For the text-containing cell, return its midpoint in [X, Y] coordinate format. 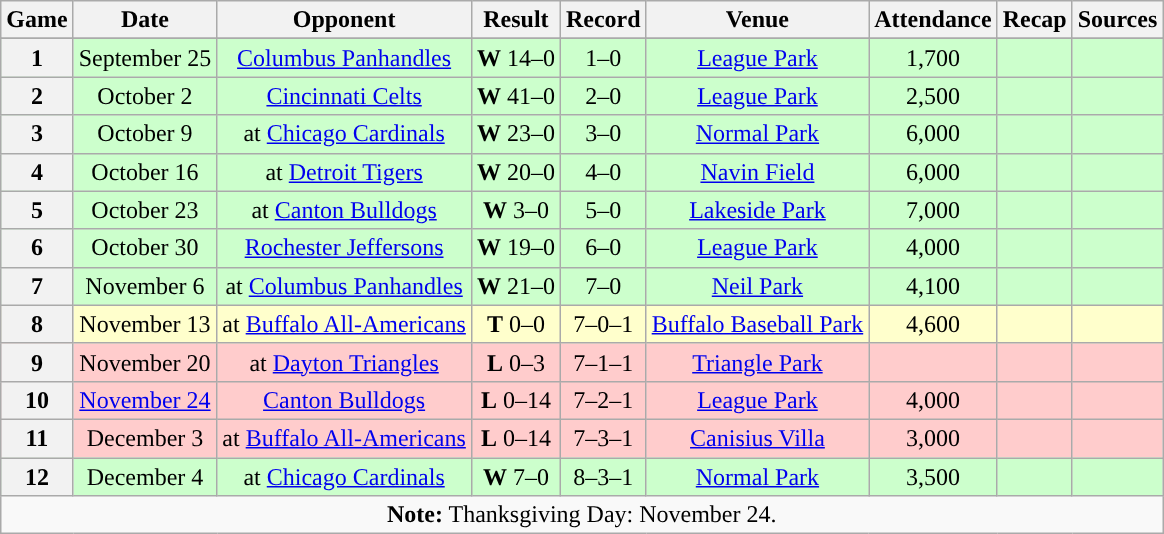
at Canton Bulldogs [344, 210]
November 13 [145, 324]
at Dayton Triangles [344, 362]
Canton Bulldogs [344, 400]
6–0 [603, 248]
Venue [758, 20]
Recap [1034, 20]
W 14–0 [516, 58]
3 [37, 134]
3–0 [603, 134]
7–0 [603, 286]
Canisius Villa [758, 438]
T 0–0 [516, 324]
December 3 [145, 438]
Date [145, 20]
November 20 [145, 362]
October 23 [145, 210]
2,500 [933, 96]
3,500 [933, 477]
W 21–0 [516, 286]
3,000 [933, 438]
Record [603, 20]
Rochester Jeffersons [344, 248]
October 16 [145, 172]
Result [516, 20]
12 [37, 477]
November 6 [145, 286]
W 41–0 [516, 96]
4 [37, 172]
Triangle Park [758, 362]
W 20–0 [516, 172]
W 19–0 [516, 248]
8–3–1 [603, 477]
at Detroit Tigers [344, 172]
2 [37, 96]
Buffalo Baseball Park [758, 324]
Game [37, 20]
1 [37, 58]
4–0 [603, 172]
Navin Field [758, 172]
8 [37, 324]
4,100 [933, 286]
7–0–1 [603, 324]
Lakeside Park [758, 210]
W 7–0 [516, 477]
November 24 [145, 400]
Opponent [344, 20]
1,700 [933, 58]
9 [37, 362]
W 23–0 [516, 134]
December 4 [145, 477]
September 25 [145, 58]
1–0 [603, 58]
October 2 [145, 96]
4,600 [933, 324]
L 0–3 [516, 362]
10 [37, 400]
Sources [1118, 20]
5 [37, 210]
7,000 [933, 210]
October 9 [145, 134]
2–0 [603, 96]
7 [37, 286]
11 [37, 438]
Neil Park [758, 286]
7–1–1 [603, 362]
October 30 [145, 248]
Columbus Panhandles [344, 58]
7–3–1 [603, 438]
Attendance [933, 20]
W 3–0 [516, 210]
Cincinnati Celts [344, 96]
6 [37, 248]
7–2–1 [603, 400]
Note: Thanksgiving Day: November 24. [582, 515]
5–0 [603, 210]
at Columbus Panhandles [344, 286]
